Detect which cell encompasses the target text, then output its (x, y) center coordinate. 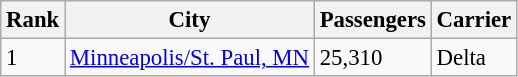
1 (33, 58)
Rank (33, 20)
Minneapolis/St. Paul, MN (190, 58)
Passengers (372, 20)
Delta (474, 58)
City (190, 20)
25,310 (372, 58)
Carrier (474, 20)
